Pinpoint the cell where the given text exists, returning its [x, y] midpoint coordinate. 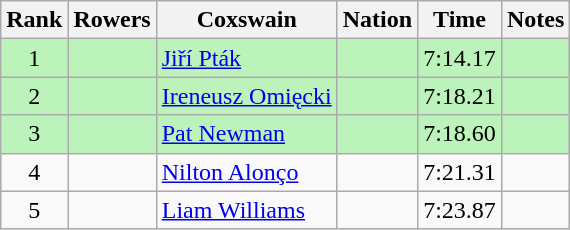
4 [34, 172]
7:21.31 [460, 172]
7:18.21 [460, 96]
7:18.60 [460, 134]
1 [34, 58]
Rowers [112, 20]
Nilton Alonço [246, 172]
Jiří Pták [246, 58]
7:23.87 [460, 210]
7:14.17 [460, 58]
Pat Newman [246, 134]
Time [460, 20]
Coxswain [246, 20]
Rank [34, 20]
2 [34, 96]
Liam Williams [246, 210]
Ireneusz Omięcki [246, 96]
3 [34, 134]
Nation [377, 20]
Notes [535, 20]
5 [34, 210]
